Capture the cell that displays the provided text and extract its [X, Y] central coordinate. 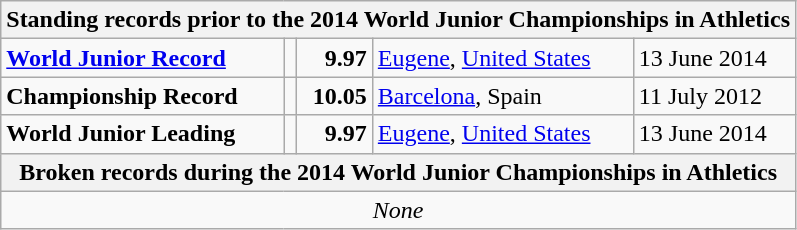
Championship Record [142, 96]
10.05 [334, 96]
11 July 2012 [714, 96]
Barcelona, Spain [502, 96]
World Junior Record [142, 58]
None [398, 210]
World Junior Leading [142, 134]
Standing records prior to the 2014 World Junior Championships in Athletics [398, 20]
Broken records during the 2014 World Junior Championships in Athletics [398, 172]
